Identify which cell holds the provided text, then report its [X, Y] central coordinate. 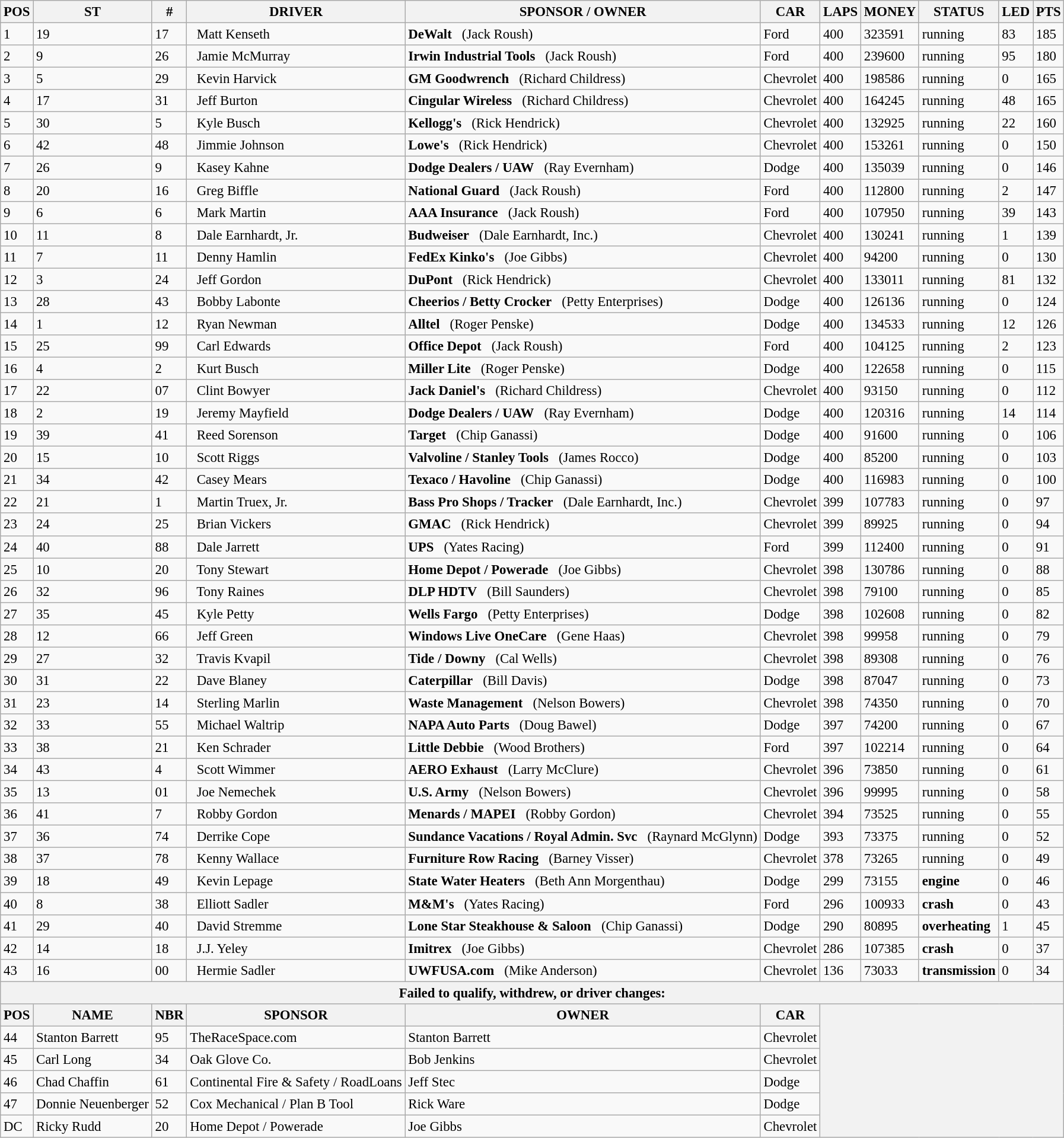
66 [170, 636]
Jamie McMurray [296, 56]
engine [958, 881]
SPONSOR / OWNER [582, 12]
Hermie Sadler [296, 970]
Chad Chaffin [93, 1082]
132 [1049, 279]
Carl Long [93, 1060]
85200 [890, 458]
107950 [890, 212]
Kevin Lepage [296, 881]
136 [841, 970]
73 [1049, 681]
114 [1049, 413]
198586 [890, 79]
93150 [890, 391]
180 [1049, 56]
FedEx Kinko's (Joe Gibbs) [582, 257]
67 [1049, 725]
Failed to qualify, withdrew, or driver changes: [533, 993]
NAME [93, 1015]
83 [1015, 34]
Cingular Wireless (Richard Childress) [582, 101]
Cheerios / Betty Crocker (Petty Enterprises) [582, 302]
106 [1049, 435]
91 [1049, 547]
OWNER [582, 1015]
Jeff Stec [582, 1082]
96 [170, 591]
UWFUSA.com (Mike Anderson) [582, 970]
112400 [890, 547]
Scott Wimmer [296, 770]
Texaco / Havoline (Chip Ganassi) [582, 480]
Little Debbie (Wood Brothers) [582, 748]
DC [17, 1127]
104125 [890, 346]
94 [1049, 525]
AERO Exhaust (Larry McClure) [582, 770]
Continental Fire & Safety / RoadLoans [296, 1082]
78 [170, 859]
Greg Biffle [296, 190]
Derrike Cope [296, 837]
Jimmie Johnson [296, 145]
LED [1015, 12]
Robby Gordon [296, 814]
103 [1049, 458]
Clint Bowyer [296, 391]
122658 [890, 368]
Joe Gibbs [582, 1127]
378 [841, 859]
124 [1049, 302]
153261 [890, 145]
DLP HDTV (Bill Saunders) [582, 591]
Jeff Green [296, 636]
Bobby Labonte [296, 302]
Waste Management (Nelson Bowers) [582, 703]
Oak Glove Co. [296, 1060]
Scott Riggs [296, 458]
Martin Truex, Jr. [296, 502]
160 [1049, 123]
Cox Mechanical / Plan B Tool [296, 1104]
Joe Nemechek [296, 792]
Home Depot / Powerade [296, 1127]
290 [841, 926]
139 [1049, 235]
Travis Kvapil [296, 658]
State Water Heaters (Beth Ann Morgenthau) [582, 881]
SPONSOR [296, 1015]
MONEY [890, 12]
Jeff Gordon [296, 279]
150 [1049, 145]
126 [1049, 324]
73265 [890, 859]
73850 [890, 770]
85 [1049, 591]
AAA Insurance (Jack Roush) [582, 212]
102608 [890, 614]
82 [1049, 614]
Jeremy Mayfield [296, 413]
130241 [890, 235]
Kurt Busch [296, 368]
147 [1049, 190]
Donnie Neuenberger [93, 1104]
Matt Kenseth [296, 34]
146 [1049, 168]
Bob Jenkins [582, 1060]
NBR [170, 1015]
164245 [890, 101]
Tide / Downy (Cal Wells) [582, 658]
Kasey Kahne [296, 168]
94200 [890, 257]
99995 [890, 792]
Lowe's (Rick Hendrick) [582, 145]
73155 [890, 881]
STATUS [958, 12]
Windows Live OneCare (Gene Haas) [582, 636]
PTS [1049, 12]
DuPont (Rick Hendrick) [582, 279]
79 [1049, 636]
74200 [890, 725]
Miller Lite (Roger Penske) [582, 368]
Casey Mears [296, 480]
296 [841, 904]
81 [1015, 279]
DeWalt (Jack Roush) [582, 34]
133011 [890, 279]
Bass Pro Shops / Tracker (Dale Earnhardt, Inc.) [582, 502]
# [170, 12]
73375 [890, 837]
Dave Blaney [296, 681]
Budweiser (Dale Earnhardt, Inc.) [582, 235]
70 [1049, 703]
Sterling Marlin [296, 703]
Irwin Industrial Tools (Jack Roush) [582, 56]
64 [1049, 748]
89308 [890, 658]
102214 [890, 748]
47 [17, 1104]
97 [1049, 502]
73033 [890, 970]
80895 [890, 926]
Alltel (Roger Penske) [582, 324]
Ken Schrader [296, 748]
Dale Earnhardt, Jr. [296, 235]
107385 [890, 948]
116983 [890, 480]
GMAC (Rick Hendrick) [582, 525]
NAPA Auto Parts (Doug Bawel) [582, 725]
Tony Raines [296, 591]
Kyle Busch [296, 123]
299 [841, 881]
Denny Hamlin [296, 257]
National Guard (Jack Roush) [582, 190]
99958 [890, 636]
Ricky Rudd [93, 1127]
M&M's (Yates Racing) [582, 904]
00 [170, 970]
Lone Star Steakhouse & Saloon (Chip Ganassi) [582, 926]
07 [170, 391]
Ryan Newman [296, 324]
Wells Fargo (Petty Enterprises) [582, 614]
Mark Martin [296, 212]
107783 [890, 502]
transmission [958, 970]
394 [841, 814]
Brian Vickers [296, 525]
UPS (Yates Racing) [582, 547]
Valvoline / Stanley Tools (James Rocco) [582, 458]
David Stremme [296, 926]
135039 [890, 168]
DRIVER [296, 12]
Kevin Harvick [296, 79]
Home Depot / Powerade (Joe Gibbs) [582, 569]
74 [170, 837]
89925 [890, 525]
126136 [890, 302]
Target (Chip Ganassi) [582, 435]
100 [1049, 480]
Office Depot (Jack Roush) [582, 346]
393 [841, 837]
Imitrex (Joe Gibbs) [582, 948]
Menards / MAPEI (Robby Gordon) [582, 814]
73525 [890, 814]
123 [1049, 346]
Kyle Petty [296, 614]
Tony Stewart [296, 569]
U.S. Army (Nelson Bowers) [582, 792]
134533 [890, 324]
Carl Edwards [296, 346]
Jack Daniel's (Richard Childress) [582, 391]
Furniture Row Racing (Barney Visser) [582, 859]
74350 [890, 703]
112800 [890, 190]
LAPS [841, 12]
Rick Ware [582, 1104]
Elliott Sadler [296, 904]
130 [1049, 257]
323591 [890, 34]
Sundance Vacations / Royal Admin. Svc (Raynard McGlynn) [582, 837]
115 [1049, 368]
132925 [890, 123]
overheating [958, 926]
130786 [890, 569]
44 [17, 1037]
91600 [890, 435]
Caterpillar (Bill Davis) [582, 681]
87047 [890, 681]
286 [841, 948]
79100 [890, 591]
J.J. Yeley [296, 948]
Dale Jarrett [296, 547]
185 [1049, 34]
01 [170, 792]
TheRaceSpace.com [296, 1037]
100933 [890, 904]
99 [170, 346]
143 [1049, 212]
Michael Waltrip [296, 725]
Reed Sorenson [296, 435]
GM Goodwrench (Richard Childress) [582, 79]
Kellogg's (Rick Hendrick) [582, 123]
120316 [890, 413]
Jeff Burton [296, 101]
58 [1049, 792]
Kenny Wallace [296, 859]
112 [1049, 391]
239600 [890, 56]
76 [1049, 658]
ST [93, 12]
